Capture the cell that displays the provided text and extract its [x, y] central coordinate. 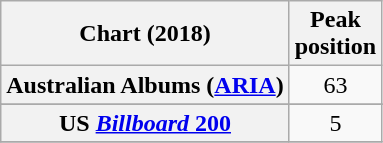
Chart (2018) [145, 34]
Australian Albums (ARIA) [145, 85]
Peak position [335, 34]
5 [335, 123]
63 [335, 85]
US Billboard 200 [145, 123]
